Scan for the cell matching the given text and deliver its (X, Y) coordinate at center. 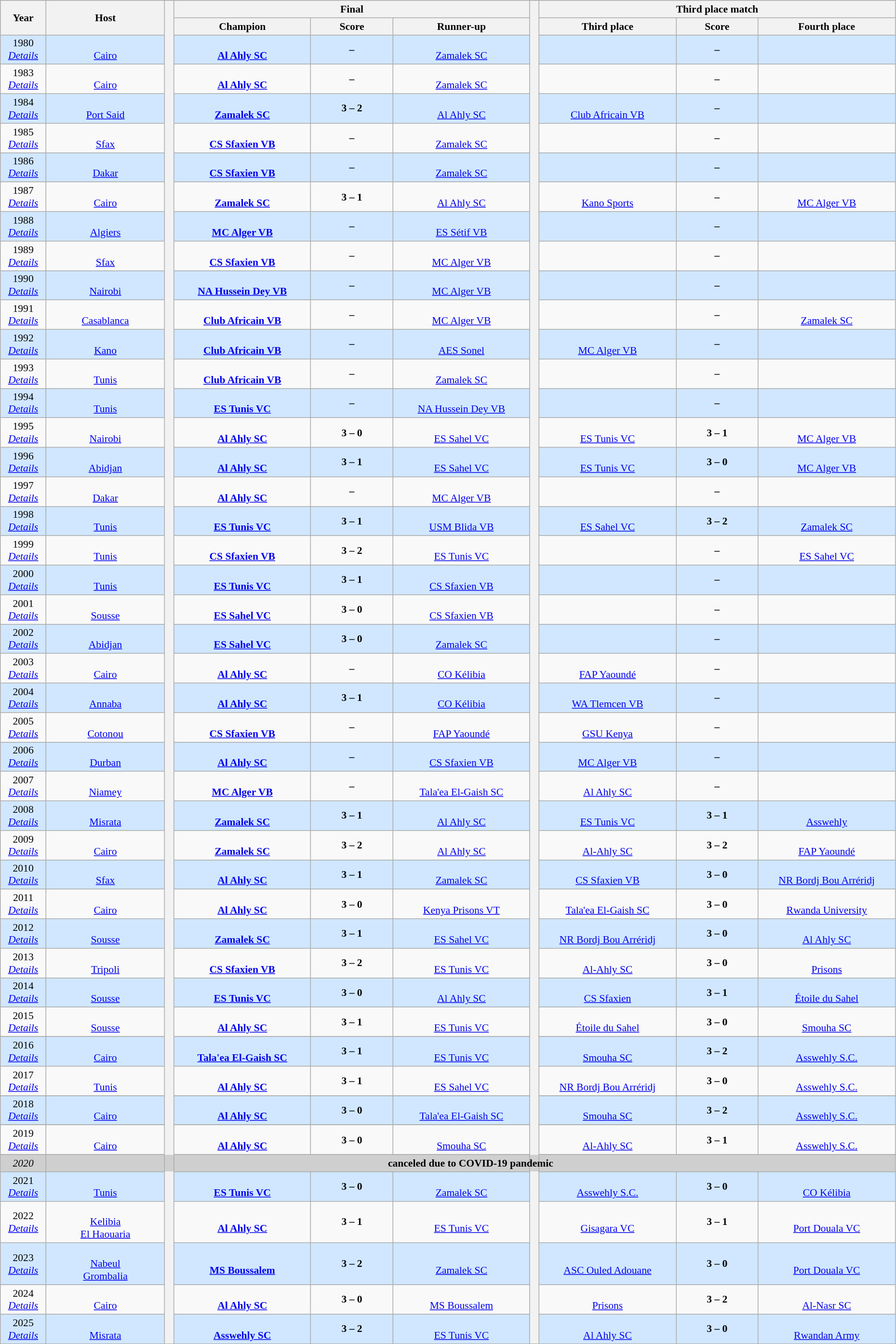
USM Blida VB (461, 521)
2020 (23, 1163)
Casablanca (105, 315)
Niamey (105, 787)
1998Details (23, 521)
Champion (242, 27)
Kano Sports (607, 197)
1991Details (23, 315)
GSU Kenya (607, 727)
2024Details (23, 1300)
Rwanda University (827, 904)
2014Details (23, 992)
2003Details (23, 668)
Algiers (105, 227)
1995Details (23, 433)
Asswehly (827, 816)
Year (23, 17)
2004Details (23, 698)
1997Details (23, 492)
2013Details (23, 963)
1988Details (23, 227)
2010Details (23, 874)
2018Details (23, 1111)
2021Details (23, 1187)
ES Sétif VB (461, 227)
Final (352, 9)
Al-Nasr SC (827, 1300)
Rwandan Army (827, 1329)
1990Details (23, 285)
2011Details (23, 904)
Gisagara VC (607, 1223)
2023Details (23, 1264)
2017Details (23, 1081)
1993Details (23, 374)
2006Details (23, 757)
NabeulGrombalia (105, 1264)
Host (105, 17)
Kano (105, 344)
Asswehly SC (242, 1329)
Annaba (105, 698)
2001Details (23, 609)
2022Details (23, 1223)
2005Details (23, 727)
Kenya Prisons VT (461, 904)
CS Sfaxien (607, 992)
1999Details (23, 551)
ASC Ouled Adouane (607, 1264)
2025Details (23, 1329)
2000Details (23, 580)
2008Details (23, 816)
Fourth place (827, 27)
1980Details (23, 49)
Durban (105, 757)
AES Sonel (461, 344)
1996Details (23, 462)
2002Details (23, 639)
1983Details (23, 79)
2012Details (23, 933)
KelibiaEl Haouaria (105, 1223)
2009Details (23, 846)
Port Said (105, 109)
2007Details (23, 787)
Cotonou (105, 727)
2019Details (23, 1140)
WA Tlemcen VB (607, 698)
Tripoli (105, 963)
1986Details (23, 168)
1984Details (23, 109)
Third place (607, 27)
1985Details (23, 138)
1987Details (23, 197)
2015Details (23, 1022)
canceled due to COVID-19 pandemic (470, 1163)
1994Details (23, 403)
Runner-up (461, 27)
Third place match (717, 9)
2016Details (23, 1052)
1989Details (23, 255)
1992Details (23, 344)
